Determine the [X, Y] coordinate at the center of the cell enclosing the given text.  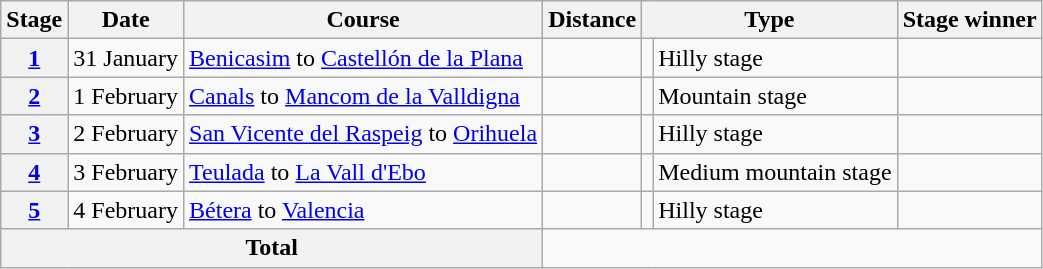
5 [34, 210]
Total [272, 248]
Bétera to Valencia [364, 210]
1 February [126, 96]
Stage [34, 20]
San Vicente del Raspeig to Orihuela [364, 134]
Medium mountain stage [775, 172]
Distance [592, 20]
1 [34, 58]
4 February [126, 210]
Benicasim to Castellón de la Plana [364, 58]
Date [126, 20]
Teulada to La Vall d'Ebo [364, 172]
Canals to Mancom de la Valldigna [364, 96]
3 [34, 134]
Type [770, 20]
4 [34, 172]
Stage winner [970, 20]
Mountain stage [775, 96]
Course [364, 20]
3 February [126, 172]
2 [34, 96]
2 February [126, 134]
31 January [126, 58]
